Pinpoint the cell where the given text exists, returning its [x, y] midpoint coordinate. 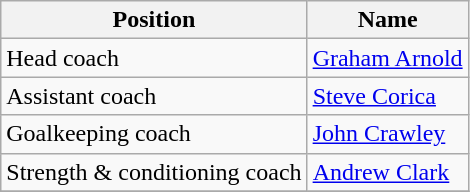
Head coach [154, 58]
Steve Corica [388, 96]
Name [388, 20]
Assistant coach [154, 96]
Strength & conditioning coach [154, 172]
Position [154, 20]
Andrew Clark [388, 172]
Goalkeeping coach [154, 134]
John Crawley [388, 134]
Graham Arnold [388, 58]
